Detect which cell encompasses the target text, then output its [x, y] center coordinate. 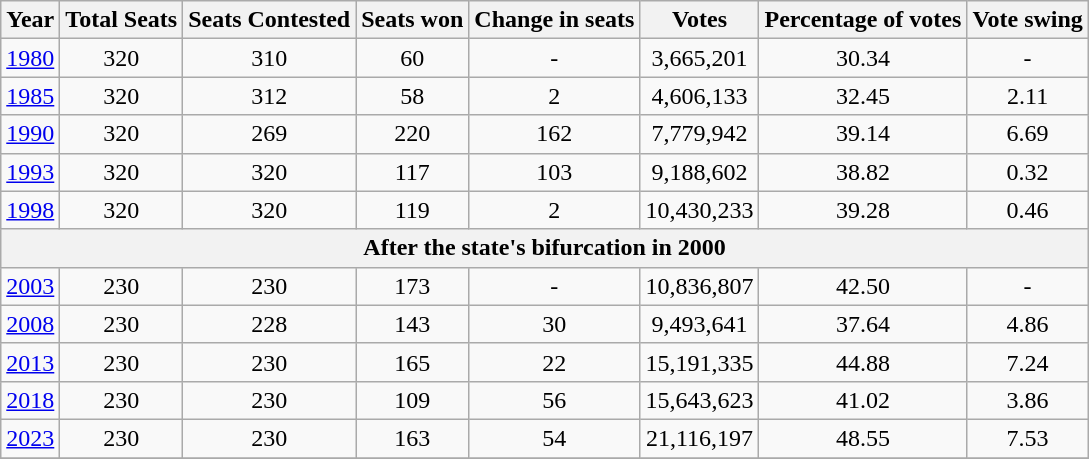
162 [554, 134]
7.53 [1028, 438]
7,779,942 [700, 134]
220 [412, 134]
39.28 [863, 210]
Percentage of votes [863, 20]
228 [270, 324]
30 [554, 324]
9,188,602 [700, 172]
6.69 [1028, 134]
56 [554, 400]
3.86 [1028, 400]
38.82 [863, 172]
22 [554, 362]
1985 [30, 96]
41.02 [863, 400]
10,836,807 [700, 286]
7.24 [1028, 362]
2003 [30, 286]
1990 [30, 134]
32.45 [863, 96]
Seats won [412, 20]
Vote swing [1028, 20]
60 [412, 58]
4,606,133 [700, 96]
269 [270, 134]
Seats Contested [270, 20]
117 [412, 172]
After the state's bifurcation in 2000 [545, 248]
15,191,335 [700, 362]
1980 [30, 58]
312 [270, 96]
Change in seats [554, 20]
1998 [30, 210]
2008 [30, 324]
15,643,623 [700, 400]
54 [554, 438]
48.55 [863, 438]
2.11 [1028, 96]
3,665,201 [700, 58]
44.88 [863, 362]
173 [412, 286]
1993 [30, 172]
0.32 [1028, 172]
10,430,233 [700, 210]
30.34 [863, 58]
Votes [700, 20]
103 [554, 172]
Year [30, 20]
165 [412, 362]
109 [412, 400]
Total Seats [122, 20]
163 [412, 438]
9,493,641 [700, 324]
39.14 [863, 134]
58 [412, 96]
37.64 [863, 324]
2018 [30, 400]
0.46 [1028, 210]
119 [412, 210]
143 [412, 324]
42.50 [863, 286]
2023 [30, 438]
2013 [30, 362]
21,116,197 [700, 438]
4.86 [1028, 324]
310 [270, 58]
